From the cell containing the given text, extract its center point as (x, y) coordinate. 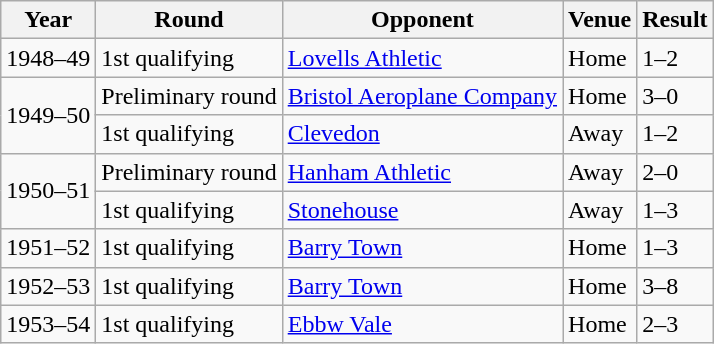
Bristol Aeroplane Company (422, 96)
1949–50 (48, 115)
2–3 (675, 324)
1952–53 (48, 286)
3–8 (675, 286)
Stonehouse (422, 210)
1951–52 (48, 248)
Lovells Athletic (422, 58)
Round (189, 20)
2–0 (675, 172)
Ebbw Vale (422, 324)
Opponent (422, 20)
Hanham Athletic (422, 172)
Clevedon (422, 134)
Venue (600, 20)
1953–54 (48, 324)
Year (48, 20)
3–0 (675, 96)
Result (675, 20)
1948–49 (48, 58)
1950–51 (48, 191)
